Provide the [X, Y] coordinate of the cell's center where the given text is located.  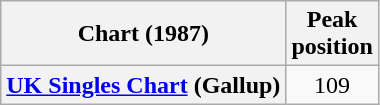
UK Singles Chart (Gallup) [144, 85]
Chart (1987) [144, 34]
109 [332, 85]
Peakposition [332, 34]
